For the text-containing cell, return its midpoint in (x, y) coordinate format. 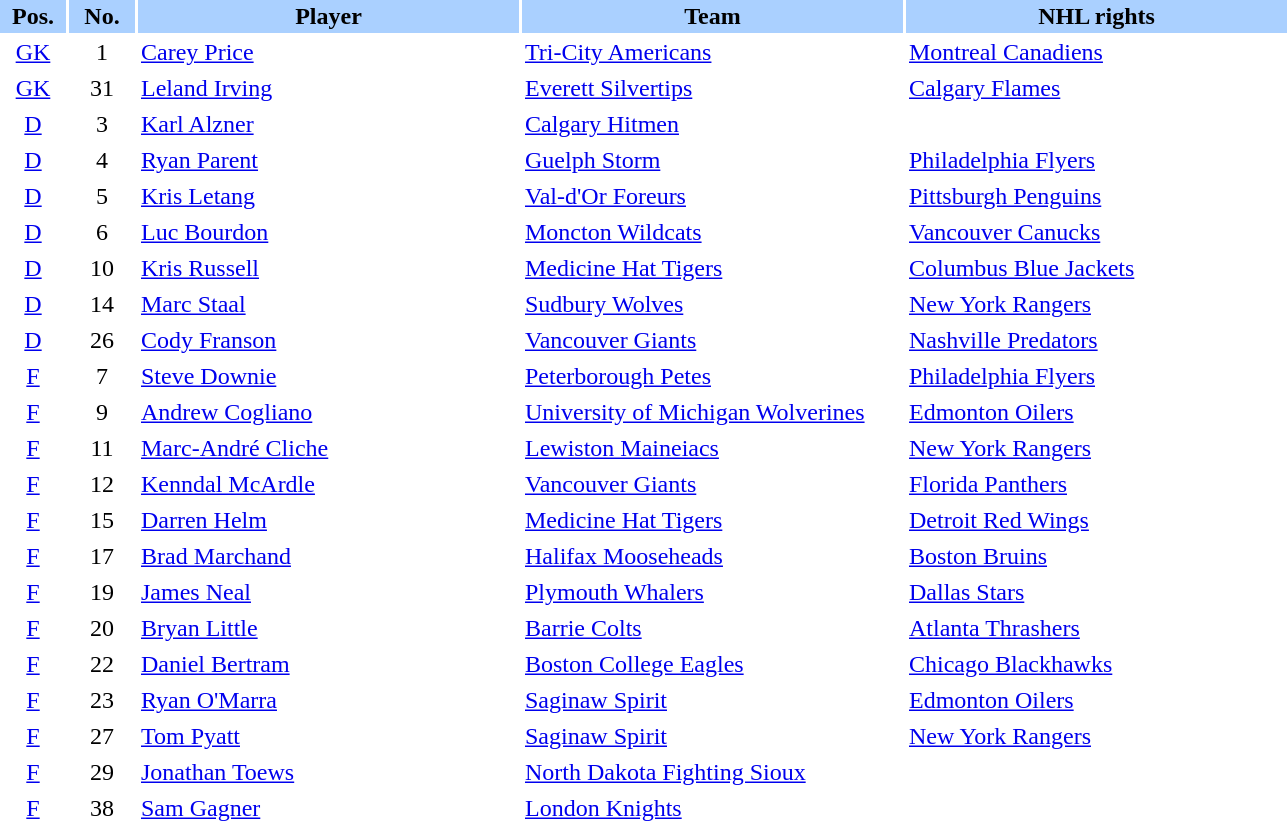
Sudbury Wolves (712, 304)
27 (102, 736)
26 (102, 340)
11 (102, 448)
15 (102, 520)
Chicago Blackhawks (1096, 664)
No. (102, 16)
Peterborough Petes (712, 376)
Vancouver Canucks (1096, 232)
Team (712, 16)
Detroit Red Wings (1096, 520)
Carey Price (328, 52)
7 (102, 376)
19 (102, 592)
University of Michigan Wolverines (712, 412)
Nashville Predators (1096, 340)
Pos. (33, 16)
1 (102, 52)
Everett Silvertips (712, 88)
14 (102, 304)
20 (102, 628)
17 (102, 556)
Tri-City Americans (712, 52)
12 (102, 484)
Marc Staal (328, 304)
Florida Panthers (1096, 484)
Tom Pyatt (328, 736)
22 (102, 664)
Ryan Parent (328, 160)
Guelph Storm (712, 160)
Plymouth Whalers (712, 592)
Darren Helm (328, 520)
Cody Franson (328, 340)
Montreal Canadiens (1096, 52)
North Dakota Fighting Sioux (712, 772)
Calgary Flames (1096, 88)
Lewiston Maineiacs (712, 448)
Columbus Blue Jackets (1096, 268)
Brad Marchand (328, 556)
Bryan Little (328, 628)
29 (102, 772)
Val-d'Or Foreurs (712, 196)
Daniel Bertram (328, 664)
10 (102, 268)
Karl Alzner (328, 124)
4 (102, 160)
Kris Letang (328, 196)
Calgary Hitmen (712, 124)
Steve Downie (328, 376)
Kris Russell (328, 268)
Leland Irving (328, 88)
Kenndal McArdle (328, 484)
6 (102, 232)
Dallas Stars (1096, 592)
NHL rights (1096, 16)
Luc Bourdon (328, 232)
Halifax Mooseheads (712, 556)
Marc-André Cliche (328, 448)
Barrie Colts (712, 628)
23 (102, 700)
James Neal (328, 592)
3 (102, 124)
Player (328, 16)
Moncton Wildcats (712, 232)
9 (102, 412)
5 (102, 196)
31 (102, 88)
Boston Bruins (1096, 556)
Ryan O'Marra (328, 700)
Pittsburgh Penguins (1096, 196)
Boston College Eagles (712, 664)
Andrew Cogliano (328, 412)
Jonathan Toews (328, 772)
Atlanta Thrashers (1096, 628)
